Locate the cell with the specified text and output its (x, y) center coordinate. 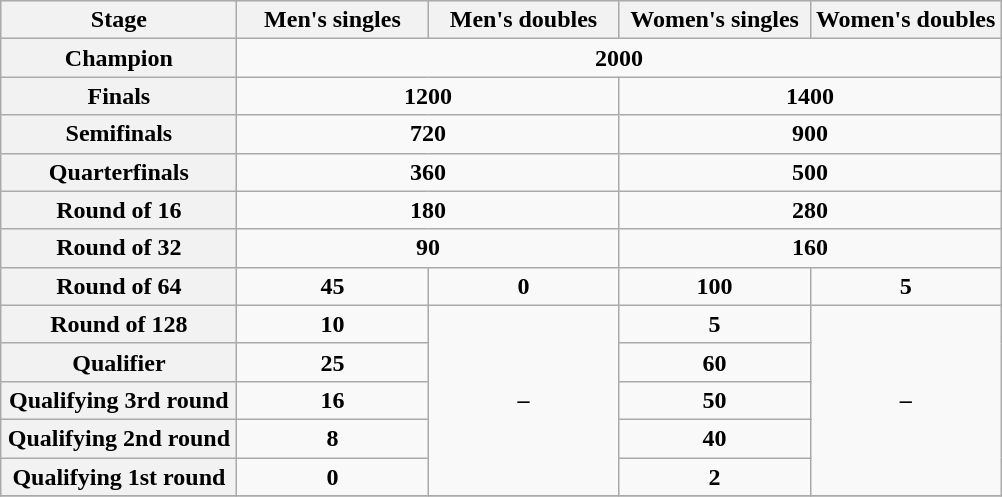
Qualifying 1st round (119, 477)
360 (428, 172)
1200 (428, 96)
Men's doubles (524, 20)
900 (810, 134)
2 (714, 477)
160 (810, 248)
Men's singles (332, 20)
Qualifier (119, 362)
40 (714, 438)
2000 (619, 58)
Qualifying 2nd round (119, 438)
Champion (119, 58)
50 (714, 400)
10 (332, 324)
Women's singles (714, 20)
Semifinals (119, 134)
720 (428, 134)
280 (810, 210)
Round of 32 (119, 248)
1400 (810, 96)
60 (714, 362)
Finals (119, 96)
Qualifying 3rd round (119, 400)
Round of 64 (119, 286)
Stage (119, 20)
Women's doubles (906, 20)
45 (332, 286)
90 (428, 248)
Round of 16 (119, 210)
Round of 128 (119, 324)
8 (332, 438)
100 (714, 286)
Quarterfinals (119, 172)
180 (428, 210)
25 (332, 362)
500 (810, 172)
16 (332, 400)
